Locate the cell with the specified text and output its (x, y) center coordinate. 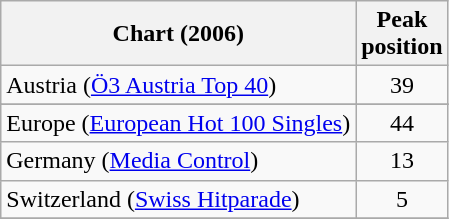
Europe (European Hot 100 Singles) (178, 123)
Peakposition (402, 34)
5 (402, 199)
Switzerland (Swiss Hitparade) (178, 199)
44 (402, 123)
Germany (Media Control) (178, 161)
39 (402, 85)
Austria (Ö3 Austria Top 40) (178, 85)
Chart (2006) (178, 34)
13 (402, 161)
